Scan for the cell matching the given text and deliver its (x, y) coordinate at center. 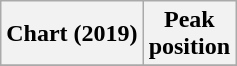
Chart (2019) (72, 34)
Peakposition (189, 34)
